Output the [X, Y] coordinate of the center of the cell containing the given text.  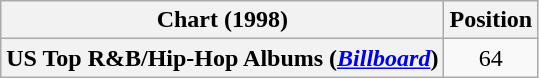
Position [491, 20]
Chart (1998) [222, 20]
US Top R&B/Hip-Hop Albums (Billboard) [222, 58]
64 [491, 58]
